Return (X, Y) of the center of cell containing provided text 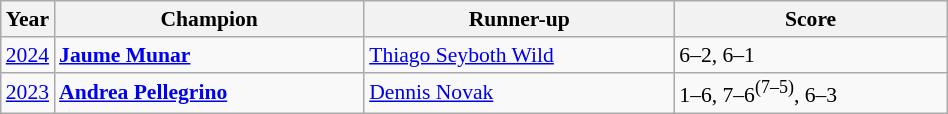
Jaume Munar (209, 55)
2023 (28, 92)
Champion (209, 19)
Andrea Pellegrino (209, 92)
2024 (28, 55)
Score (810, 19)
Runner-up (519, 19)
1–6, 7–6(7–5), 6–3 (810, 92)
6–2, 6–1 (810, 55)
Dennis Novak (519, 92)
Thiago Seyboth Wild (519, 55)
Year (28, 19)
